Return the (x, y) coordinate for the center point of the cell that contains the specified text.  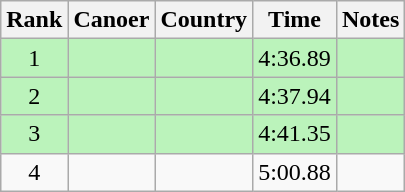
5:00.88 (295, 172)
4 (34, 172)
4:36.89 (295, 58)
3 (34, 134)
Time (295, 20)
Notes (370, 20)
Country (204, 20)
4:37.94 (295, 96)
2 (34, 96)
Canoer (112, 20)
1 (34, 58)
Rank (34, 20)
4:41.35 (295, 134)
